Extract the [X, Y] coordinate from the center of the cell holding the provided text.  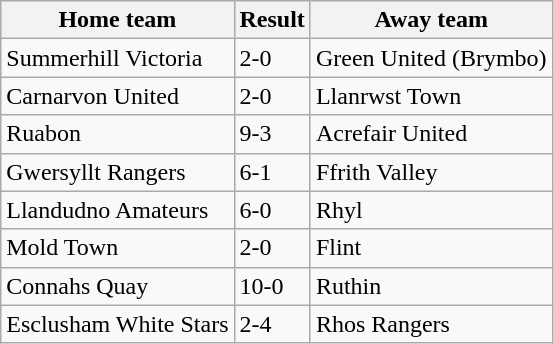
Ruthin [431, 286]
Gwersyllt Rangers [118, 172]
Ffrith Valley [431, 172]
6-1 [272, 172]
Result [272, 20]
Flint [431, 248]
9-3 [272, 134]
Carnarvon United [118, 96]
6-0 [272, 210]
Home team [118, 20]
2-4 [272, 324]
Llandudno Amateurs [118, 210]
Green United (Brymbo) [431, 58]
Acrefair United [431, 134]
Connahs Quay [118, 286]
Ruabon [118, 134]
Rhyl [431, 210]
10-0 [272, 286]
Mold Town [118, 248]
Esclusham White Stars [118, 324]
Summerhill Victoria [118, 58]
Rhos Rangers [431, 324]
Away team [431, 20]
Llanrwst Town [431, 96]
